Detect which cell encompasses the target text, then output its [X, Y] center coordinate. 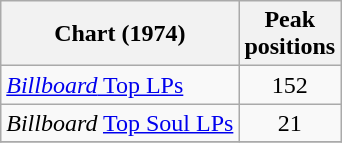
Billboard Top Soul LPs [120, 123]
Peakpositions [290, 34]
152 [290, 85]
Chart (1974) [120, 34]
Billboard Top LPs [120, 85]
21 [290, 123]
